Capture the cell that displays the provided text and extract its [X, Y] central coordinate. 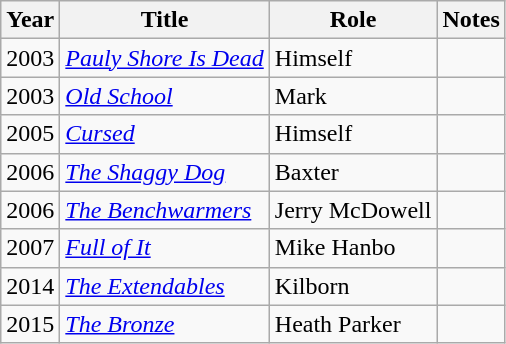
Old School [164, 96]
The Shaggy Dog [164, 172]
Mike Hanbo [353, 248]
Pauly Shore Is Dead [164, 58]
Jerry McDowell [353, 210]
The Benchwarmers [164, 210]
2014 [30, 286]
Title [164, 20]
The Extendables [164, 286]
Heath Parker [353, 324]
Year [30, 20]
2005 [30, 134]
Notes [471, 20]
2007 [30, 248]
Full of It [164, 248]
Role [353, 20]
Mark [353, 96]
Kilborn [353, 286]
Cursed [164, 134]
2015 [30, 324]
Baxter [353, 172]
The Bronze [164, 324]
